Search for the cell housing the specified text and yield its (X, Y) center coordinate. 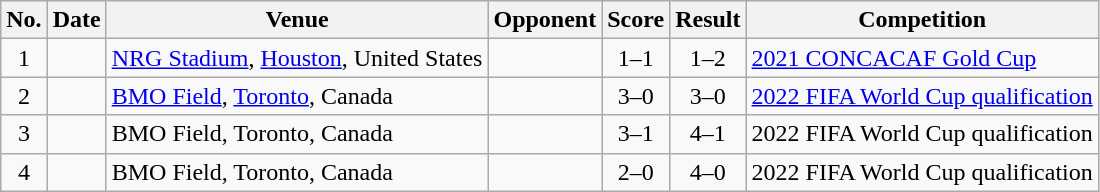
1–1 (636, 58)
3 (24, 134)
Competition (922, 20)
Score (636, 20)
Date (76, 20)
Opponent (545, 20)
1 (24, 58)
4–1 (708, 134)
2–0 (636, 172)
4 (24, 172)
NRG Stadium, Houston, United States (297, 58)
Result (708, 20)
2 (24, 96)
No. (24, 20)
1–2 (708, 58)
2021 CONCACAF Gold Cup (922, 58)
4–0 (708, 172)
Venue (297, 20)
3–1 (636, 134)
